Pinpoint the cell where the given text exists, returning its (X, Y) midpoint coordinate. 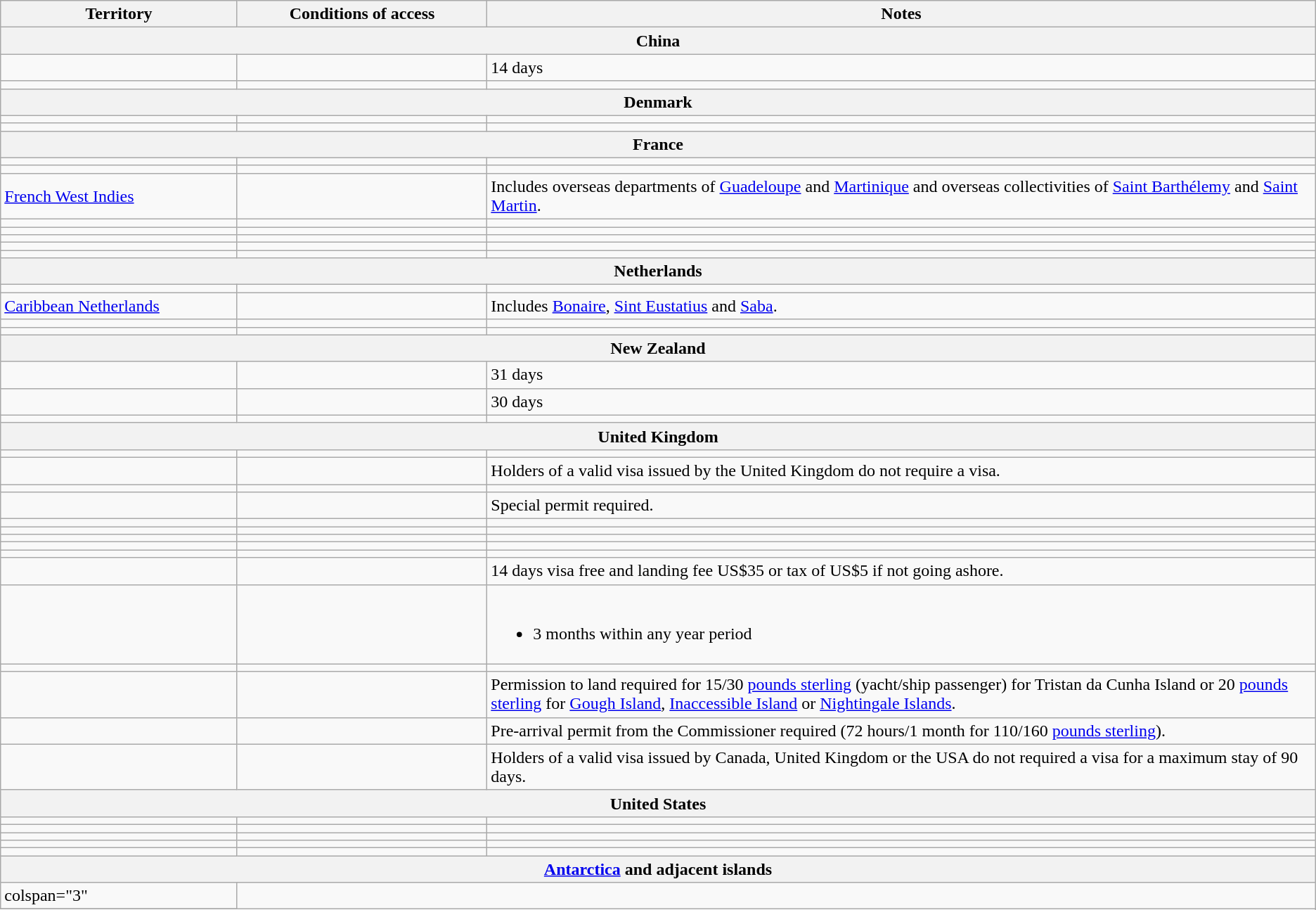
Caribbean Netherlands (120, 306)
Notes (901, 14)
colspan="3" (120, 896)
Territory (120, 14)
Holders of a valid visa issued by the United Kingdom do not require a visa. (901, 470)
China (658, 41)
Includes overseas departments of Guadeloupe and Martinique and overseas collectivities of Saint Barthélemy and Saint Martin. (901, 196)
Special permit required. (901, 506)
Includes Bonaire, Sint Eustatius and Saba. (901, 306)
Conditions of access (361, 14)
30 days (901, 402)
14 days (901, 68)
3 months within any year period (901, 624)
Netherlands (658, 271)
United States (658, 803)
French West Indies (120, 196)
Holders of a valid visa issued by Canada, United Kingdom or the USA do not required a visa for a maximum stay of 90 days. (901, 767)
New Zealand (658, 348)
14 days visa free and landing fee US$35 or tax of US$5 if not going ashore. (901, 571)
Antarctica and adjacent islands (658, 869)
France (658, 144)
United Kingdom (658, 436)
31 days (901, 375)
Pre-arrival permit from the Commissioner required (72 hours/1 month for 110/160 pounds sterling). (901, 731)
Denmark (658, 102)
